Return [x, y] of the center of cell containing provided text 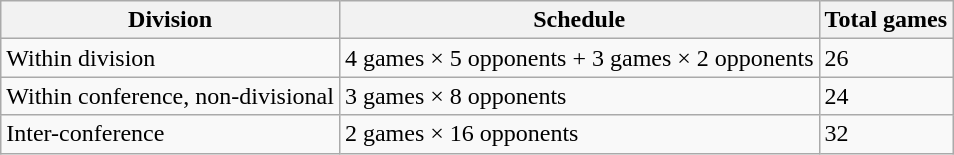
26 [886, 58]
4 games × 5 opponents + 3 games × 2 opponents [579, 58]
2 games × 16 opponents [579, 134]
Within division [170, 58]
24 [886, 96]
Within conference, non-divisional [170, 96]
Schedule [579, 20]
Total games [886, 20]
3 games × 8 opponents [579, 96]
32 [886, 134]
Inter-conference [170, 134]
Division [170, 20]
